Return the (X, Y) coordinate for the center point of the cell that contains the specified text.  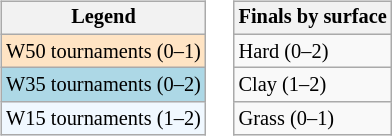
Hard (0–2) (313, 51)
W15 tournaments (1–2) (103, 119)
Clay (1–2) (313, 85)
W50 tournaments (0–1) (103, 51)
W35 tournaments (0–2) (103, 85)
Legend (103, 18)
Finals by surface (313, 18)
Grass (0–1) (313, 119)
